Output the [X, Y] coordinate of the center of the cell containing the given text.  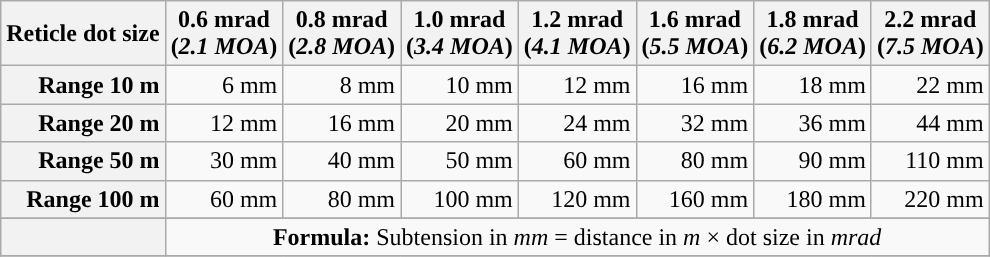
180 mm [813, 199]
220 mm [930, 199]
160 mm [695, 199]
32 mm [695, 123]
1.0 mrad (3.4 MOA) [460, 34]
Formula: Subtension in mm = distance in m × dot size in mrad [577, 237]
Range 50 m [83, 161]
44 mm [930, 123]
30 mm [224, 161]
110 mm [930, 161]
24 mm [577, 123]
0.8 mrad (2.8 MOA) [342, 34]
36 mm [813, 123]
Reticle dot size [83, 34]
40 mm [342, 161]
1.2 mrad (4.1 MOA) [577, 34]
22 mm [930, 85]
Range 20 m [83, 123]
18 mm [813, 85]
6 mm [224, 85]
0.6 mrad (2.1 MOA) [224, 34]
1.6 mrad (5.5 MOA) [695, 34]
120 mm [577, 199]
90 mm [813, 161]
20 mm [460, 123]
Range 100 m [83, 199]
2.2 mrad (7.5 MOA) [930, 34]
100 mm [460, 199]
1.8 mrad (6.2 MOA) [813, 34]
Range 10 m [83, 85]
10 mm [460, 85]
50 mm [460, 161]
8 mm [342, 85]
